Capture the cell that displays the provided text and extract its (X, Y) central coordinate. 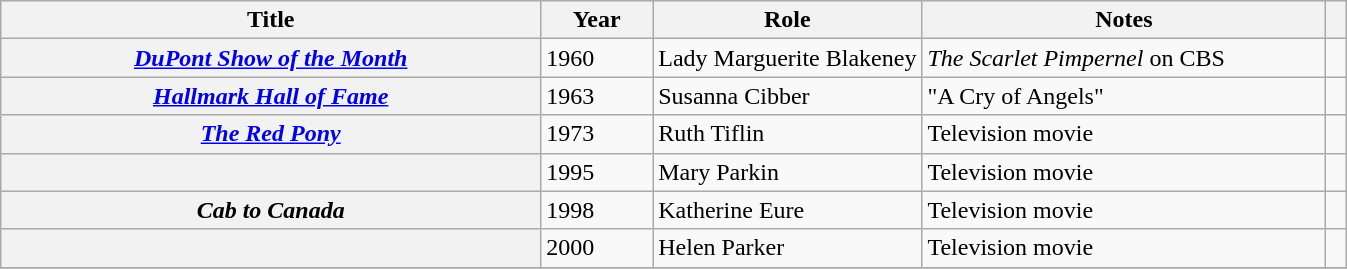
The Red Pony (271, 134)
Ruth Tiflin (788, 134)
1998 (597, 210)
1960 (597, 58)
Lady Marguerite Blakeney (788, 58)
"A Cry of Angels" (1124, 96)
Susanna Cibber (788, 96)
Notes (1124, 20)
1995 (597, 172)
The Scarlet Pimpernel on CBS (1124, 58)
Hallmark Hall of Fame (271, 96)
Cab to Canada (271, 210)
DuPont Show of the Month (271, 58)
2000 (597, 248)
Helen Parker (788, 248)
Mary Parkin (788, 172)
Year (597, 20)
Katherine Eure (788, 210)
Title (271, 20)
1973 (597, 134)
1963 (597, 96)
Role (788, 20)
